Locate the cell with the specified text and output its (x, y) center coordinate. 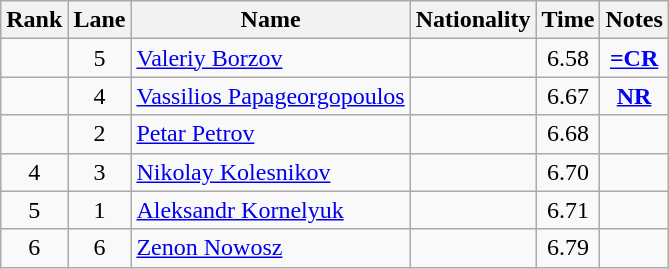
NR (634, 96)
Lane (100, 20)
6.67 (568, 96)
6.58 (568, 58)
Petar Petrov (270, 134)
Vassilios Papageorgopoulos (270, 96)
6.79 (568, 248)
6.71 (568, 210)
3 (100, 172)
Valeriy Borzov (270, 58)
Aleksandr Kornelyuk (270, 210)
Name (270, 20)
Nationality (473, 20)
Nikolay Kolesnikov (270, 172)
Notes (634, 20)
=CR (634, 58)
Time (568, 20)
6.70 (568, 172)
2 (100, 134)
Zenon Nowosz (270, 248)
1 (100, 210)
Rank (34, 20)
6.68 (568, 134)
